Identify which cell holds the provided text, then report its [x, y] central coordinate. 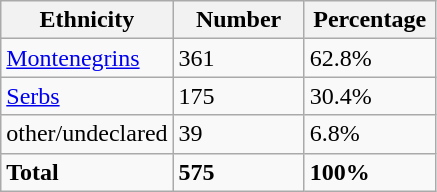
175 [238, 96]
Total [87, 172]
6.8% [370, 134]
Serbs [87, 96]
other/undeclared [87, 134]
Ethnicity [87, 20]
30.4% [370, 96]
575 [238, 172]
39 [238, 134]
Percentage [370, 20]
361 [238, 58]
Montenegrins [87, 58]
62.8% [370, 58]
Number [238, 20]
100% [370, 172]
